Return the (X, Y) coordinate for the center point of the cell that contains the specified text.  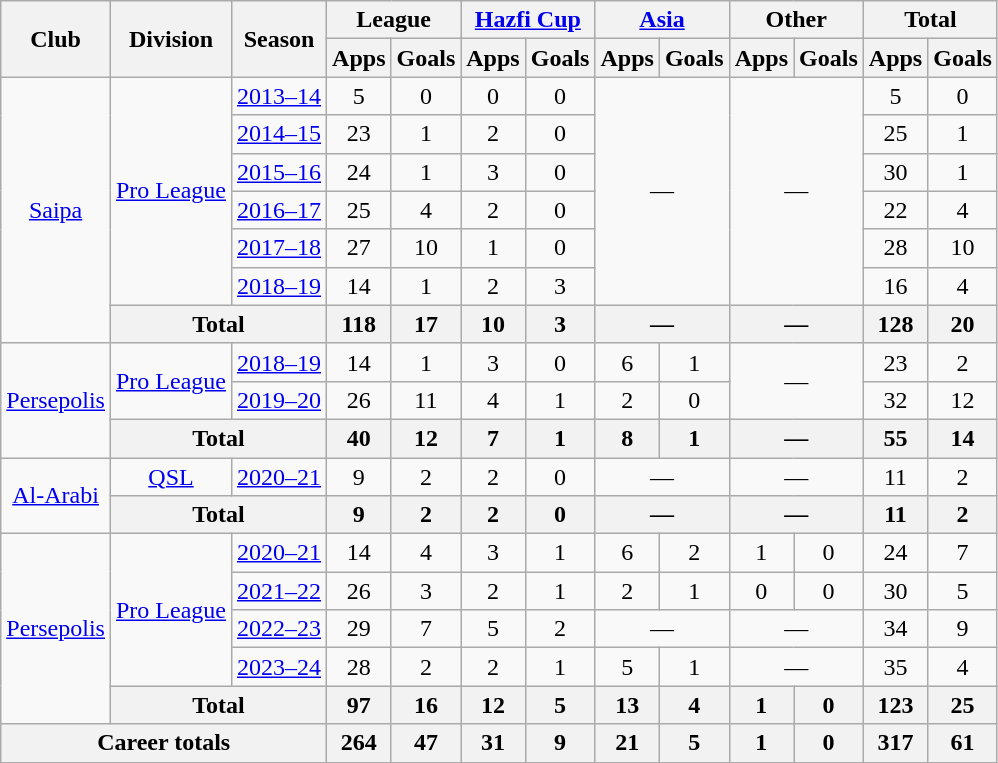
Other (796, 20)
123 (895, 705)
2019–20 (280, 400)
61 (963, 743)
QSL (170, 477)
Saipa (56, 210)
31 (493, 743)
34 (895, 629)
317 (895, 743)
2017–18 (280, 248)
17 (426, 324)
Season (280, 39)
21 (627, 743)
2014–15 (280, 134)
League (394, 20)
Asia (662, 20)
Division (170, 39)
8 (627, 438)
47 (426, 743)
Hazfi Cup (528, 20)
2016–17 (280, 210)
2023–24 (280, 667)
118 (359, 324)
2013–14 (280, 96)
264 (359, 743)
Club (56, 39)
22 (895, 210)
32 (895, 400)
Career totals (164, 743)
35 (895, 667)
97 (359, 705)
29 (359, 629)
2021–22 (280, 591)
20 (963, 324)
13 (627, 705)
40 (359, 438)
Al-Arabi (56, 496)
2015–16 (280, 172)
128 (895, 324)
55 (895, 438)
27 (359, 248)
2022–23 (280, 629)
